Scan for the cell matching the given text and deliver its (x, y) coordinate at center. 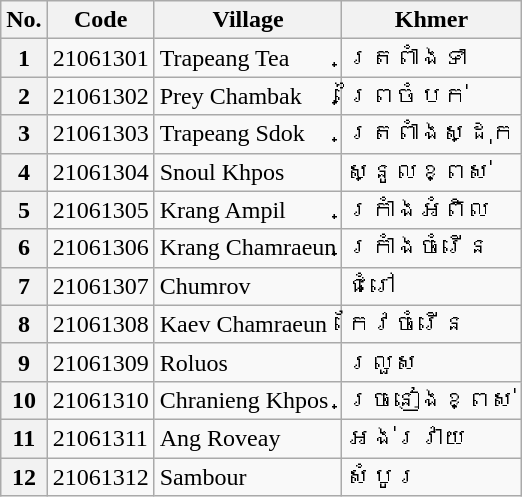
21061310 (100, 400)
Code (100, 20)
3 (24, 134)
21061305 (100, 210)
Trapeang Tea (248, 58)
ត្រពាំងទា (432, 58)
21061301 (100, 58)
រលួស (432, 362)
11 (24, 438)
9 (24, 362)
21061308 (100, 324)
Khmer (432, 20)
ច្រនៀងខ្ពស់ (432, 400)
Kaev Chamraeun (248, 324)
Ang Roveay (248, 438)
21061309 (100, 362)
12 (24, 477)
21061312 (100, 477)
Sambour (248, 477)
1 (24, 58)
21061303 (100, 134)
6 (24, 248)
Chranieng Khpos (248, 400)
2 (24, 96)
Krang Ampil (248, 210)
Village (248, 20)
21061307 (100, 286)
7 (24, 286)
Prey Chambak (248, 96)
Krang Chamraeun (248, 248)
សំបូរ (432, 477)
ព្រៃចំបក់ (432, 96)
No. (24, 20)
ជំរៅ (432, 286)
21061304 (100, 172)
5 (24, 210)
21061302 (100, 96)
កែវចំរើន (432, 324)
ក្រាំងអំពិល (432, 210)
Chumrov (248, 286)
10 (24, 400)
ត្រពាំងស្ដុក (432, 134)
ស្នូលខ្ពស់ (432, 172)
អង់រវាយ (432, 438)
21061311 (100, 438)
Trapeang Sdok (248, 134)
21061306 (100, 248)
ក្រាំងចំរើន (432, 248)
4 (24, 172)
8 (24, 324)
Roluos (248, 362)
Snoul Khpos (248, 172)
